Identify which cell holds the provided text, then report its [X, Y] central coordinate. 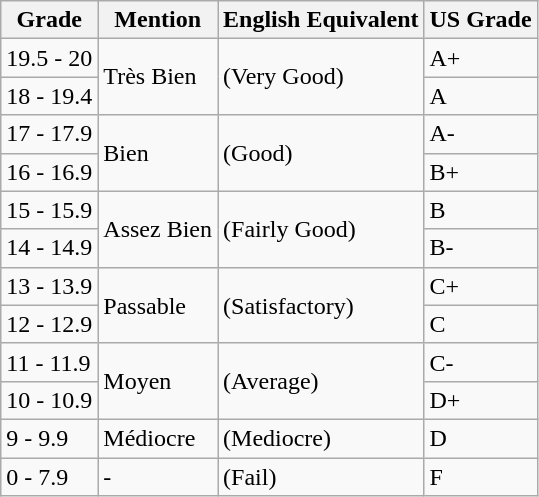
(Mediocre) [321, 438]
Passable [158, 305]
18 - 19.4 [50, 96]
Très Bien [158, 77]
D+ [480, 400]
Moyen [158, 381]
Assez Bien [158, 229]
(Satisfactory) [321, 305]
Bien [158, 153]
C- [480, 362]
- [158, 477]
(Average) [321, 381]
A+ [480, 58]
9 - 9.9 [50, 438]
0 - 7.9 [50, 477]
Médiocre [158, 438]
A [480, 96]
D [480, 438]
12 - 12.9 [50, 324]
Mention [158, 20]
14 - 14.9 [50, 248]
US Grade [480, 20]
13 - 13.9 [50, 286]
English Equivalent [321, 20]
B+ [480, 172]
10 - 10.9 [50, 400]
B [480, 210]
B- [480, 248]
15 - 15.9 [50, 210]
(Good) [321, 153]
C+ [480, 286]
(Fairly Good) [321, 229]
Grade [50, 20]
C [480, 324]
F [480, 477]
17 - 17.9 [50, 134]
19.5 - 20 [50, 58]
(Fail) [321, 477]
16 - 16.9 [50, 172]
A- [480, 134]
11 - 11.9 [50, 362]
(Very Good) [321, 77]
